Search for the cell housing the specified text and yield its (X, Y) center coordinate. 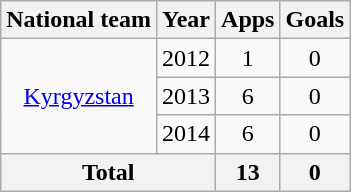
Goals (315, 20)
Apps (248, 20)
2012 (186, 58)
Year (186, 20)
Kyrgyzstan (79, 96)
2014 (186, 134)
National team (79, 20)
1 (248, 58)
2013 (186, 96)
13 (248, 172)
Total (108, 172)
